Detect which cell encompasses the target text, then output its (X, Y) center coordinate. 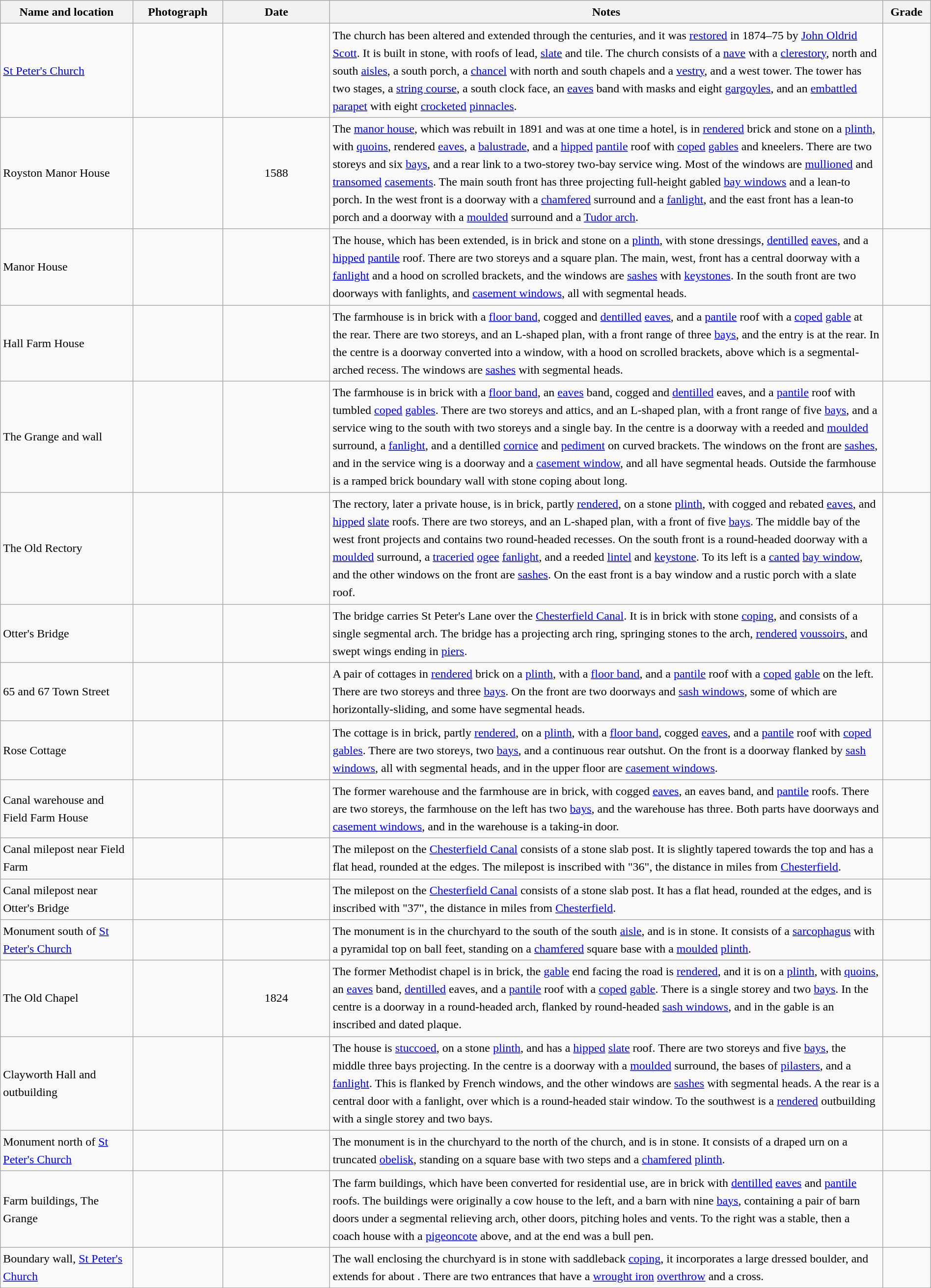
Notes (606, 12)
Otter's Bridge (67, 633)
The Grange and wall (67, 437)
65 and 67 Town Street (67, 691)
Monument south of St Peter's Church (67, 940)
Manor House (67, 267)
St Peter's Church (67, 71)
1588 (276, 173)
Rose Cottage (67, 750)
Hall Farm House (67, 343)
Canal milepost near Field Farm (67, 858)
Clayworth Hall and outbuilding (67, 1083)
Farm buildings, The Grange (67, 1209)
Canal warehouse and Field Farm House (67, 808)
Photograph (178, 12)
Date (276, 12)
The Old Rectory (67, 548)
1824 (276, 999)
Monument north of St Peter's Church (67, 1151)
Royston Manor House (67, 173)
Name and location (67, 12)
Canal milepost near Otter's Bridge (67, 900)
Boundary wall, St Peter's Church (67, 1268)
The Old Chapel (67, 999)
Grade (906, 12)
